From the cell containing the given text, extract its center point as (X, Y) coordinate. 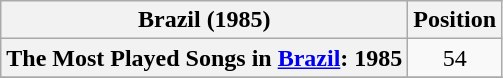
Position (455, 20)
54 (455, 58)
Brazil (1985) (204, 20)
The Most Played Songs in Brazil: 1985 (204, 58)
